Determine the (X, Y) coordinate at the center of the cell enclosing the given text.  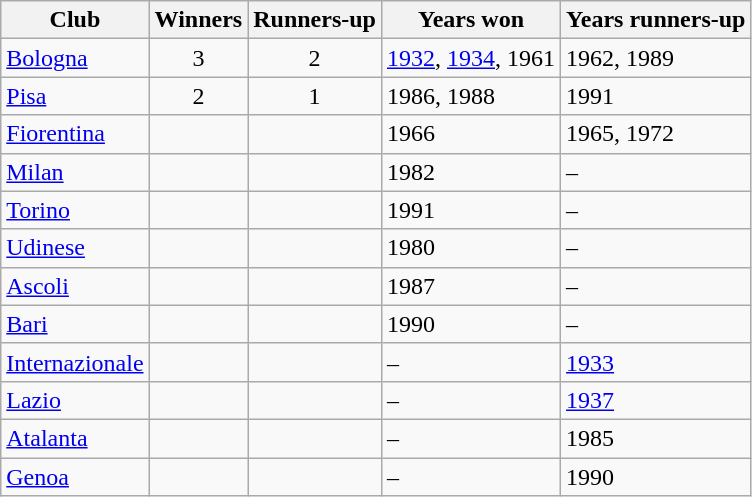
Bologna (75, 58)
Internazionale (75, 362)
1966 (470, 134)
3 (198, 58)
1985 (656, 438)
Years won (470, 20)
1 (315, 96)
1937 (656, 400)
1932, 1934, 1961 (470, 58)
Ascoli (75, 286)
Fiorentina (75, 134)
Torino (75, 210)
1986, 1988 (470, 96)
Years runners-up (656, 20)
1987 (470, 286)
Winners (198, 20)
Milan (75, 172)
Lazio (75, 400)
1982 (470, 172)
Genoa (75, 477)
1980 (470, 248)
Atalanta (75, 438)
Runners-up (315, 20)
Bari (75, 324)
1965, 1972 (656, 134)
Pisa (75, 96)
1933 (656, 362)
Club (75, 20)
1962, 1989 (656, 58)
Udinese (75, 248)
